Search for the cell housing the specified text and yield its [X, Y] center coordinate. 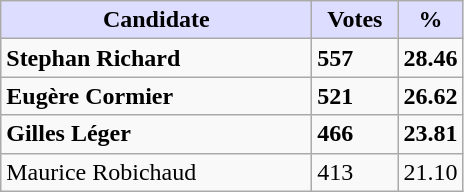
Candidate [156, 20]
Stephan Richard [156, 58]
Maurice Robichaud [156, 172]
413 [355, 172]
466 [355, 134]
28.46 [430, 58]
21.10 [430, 172]
Eugère Cormier [156, 96]
% [430, 20]
521 [355, 96]
23.81 [430, 134]
26.62 [430, 96]
Gilles Léger [156, 134]
Votes [355, 20]
557 [355, 58]
